Find where the given text appears and provide that cell's center as [X, Y] coordinate. 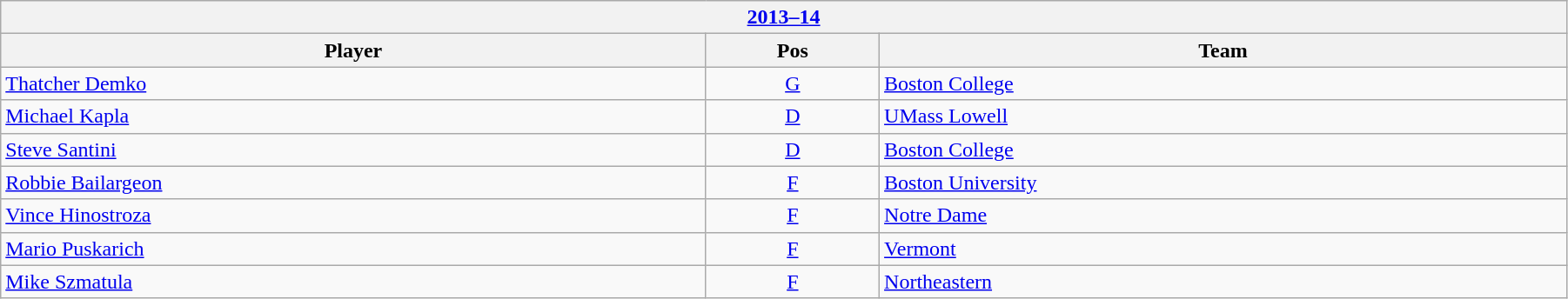
Mario Puskarich [353, 249]
Mike Szmatula [353, 282]
UMass Lowell [1223, 116]
Robbie Bailargeon [353, 183]
Player [353, 50]
Team [1223, 50]
Pos [792, 50]
G [792, 83]
Thatcher Demko [353, 83]
Boston University [1223, 183]
Vermont [1223, 249]
Steve Santini [353, 149]
Vince Hinostroza [353, 216]
Northeastern [1223, 282]
Notre Dame [1223, 216]
Michael Kapla [353, 116]
2013–14 [784, 17]
